Identify which cell holds the provided text, then report its (x, y) central coordinate. 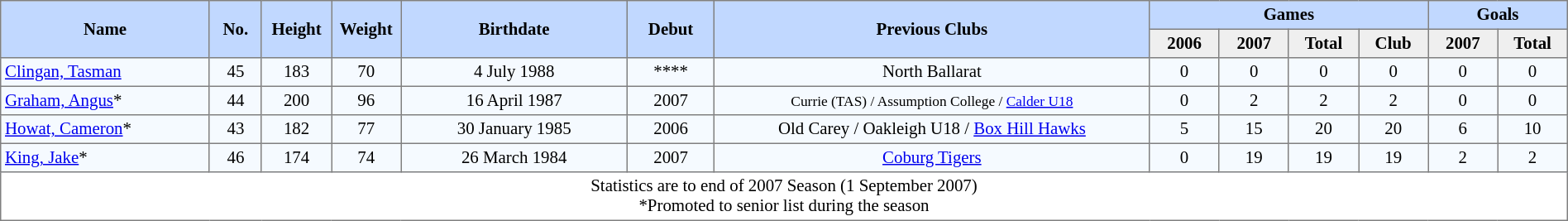
Graham, Angus* (106, 100)
**** (670, 72)
74 (366, 157)
174 (296, 157)
46 (235, 157)
Birthdate (514, 30)
Coburg Tigers (932, 157)
10 (1532, 129)
70 (366, 72)
Weight (366, 30)
North Ballarat (932, 72)
183 (296, 72)
15 (1254, 129)
182 (296, 129)
Name (106, 30)
30 January 1985 (514, 129)
44 (235, 100)
Old Carey / Oakleigh U18 / Box Hill Hawks (932, 129)
Games (1288, 15)
Previous Clubs (932, 30)
Statistics are to end of 2007 Season (1 September 2007) *Promoted to senior list during the season (784, 196)
26 March 1984 (514, 157)
5 (1184, 129)
Clingan, Tasman (106, 72)
Howat, Cameron* (106, 129)
96 (366, 100)
Goals (1499, 15)
Debut (670, 30)
200 (296, 100)
Currie (TAS) / Assumption College / Calder U18 (932, 100)
No. (235, 30)
43 (235, 129)
Height (296, 30)
16 April 1987 (514, 100)
45 (235, 72)
Club (1394, 43)
6 (1463, 129)
King, Jake* (106, 157)
77 (366, 129)
4 July 1988 (514, 72)
